Identify which cell holds the provided text, then report its (x, y) central coordinate. 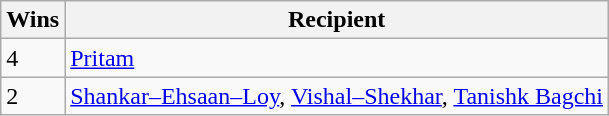
2 (33, 96)
Shankar–Ehsaan–Loy, Vishal–Shekhar, Tanishk Bagchi (337, 96)
4 (33, 58)
Recipient (337, 20)
Wins (33, 20)
Pritam (337, 58)
